Scan for the cell matching the given text and deliver its (X, Y) coordinate at center. 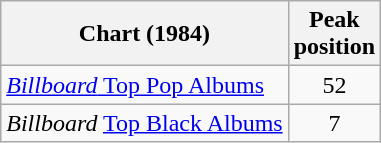
7 (334, 123)
Billboard Top Black Albums (144, 123)
52 (334, 85)
Peakposition (334, 34)
Billboard Top Pop Albums (144, 85)
Chart (1984) (144, 34)
